Scan for the cell matching the given text and deliver its [x, y] coordinate at center. 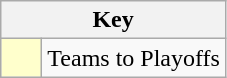
Key [114, 20]
Teams to Playoffs [134, 58]
